Capture the cell that displays the provided text and extract its [x, y] central coordinate. 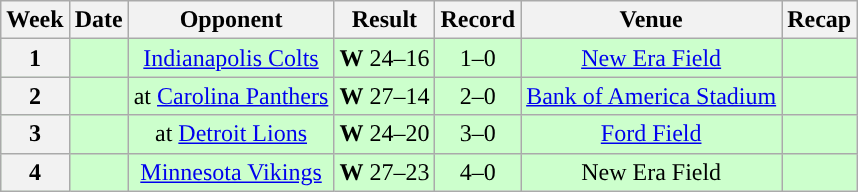
1 [35, 58]
Record [478, 20]
Ford Field [652, 134]
at Carolina Panthers [231, 96]
Bank of America Stadium [652, 96]
4–0 [478, 172]
W 27–14 [384, 96]
Opponent [231, 20]
Week [35, 20]
W 24–20 [384, 134]
2 [35, 96]
at Detroit Lions [231, 134]
1–0 [478, 58]
Result [384, 20]
4 [35, 172]
Venue [652, 20]
Date [98, 20]
3–0 [478, 134]
Recap [820, 20]
Minnesota Vikings [231, 172]
3 [35, 134]
Indianapolis Colts [231, 58]
2–0 [478, 96]
W 24–16 [384, 58]
W 27–23 [384, 172]
